Locate the cell with the specified text and output its [X, Y] center coordinate. 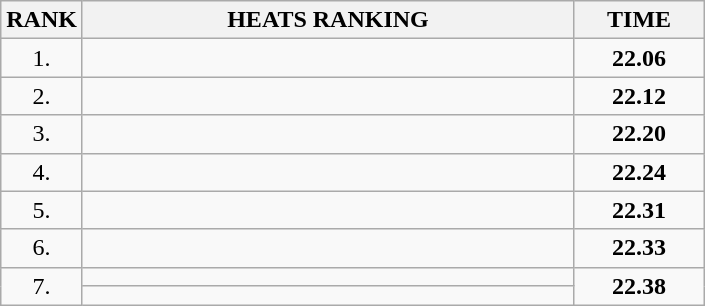
22.24 [640, 172]
2. [42, 96]
4. [42, 172]
3. [42, 134]
22.12 [640, 96]
22.38 [640, 286]
TIME [640, 20]
6. [42, 248]
22.06 [640, 58]
22.31 [640, 210]
5. [42, 210]
1. [42, 58]
RANK [42, 20]
22.20 [640, 134]
HEATS RANKING [328, 20]
7. [42, 286]
22.33 [640, 248]
